Output the [x, y] coordinate of the center of the cell containing the given text.  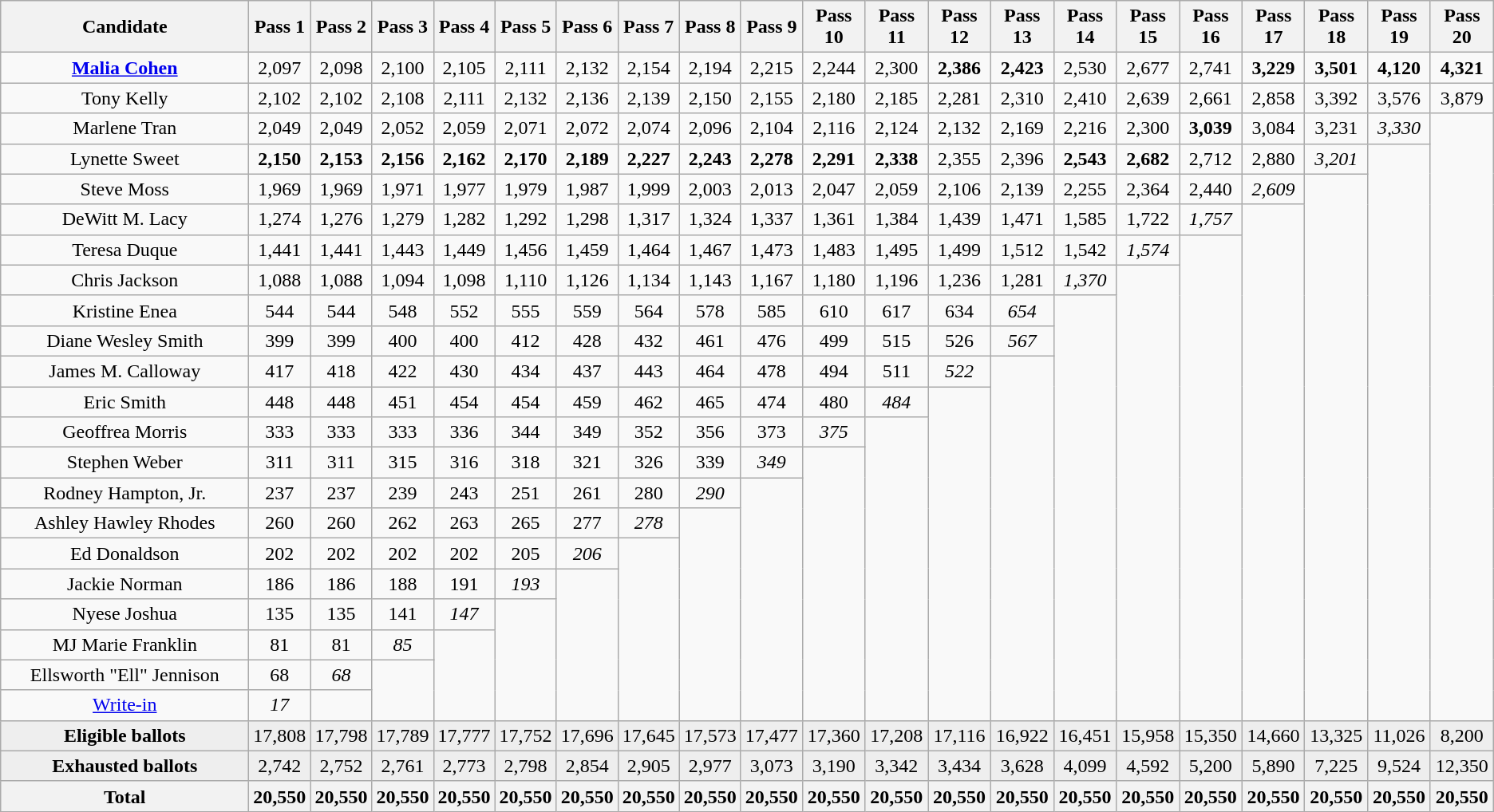
3,229 [1274, 68]
278 [648, 523]
3,342 [896, 766]
193 [525, 584]
552 [464, 310]
Diane Wesley Smith [125, 341]
1,317 [648, 219]
3,576 [1400, 98]
7,225 [1336, 766]
1,467 [710, 250]
465 [710, 401]
2,338 [896, 159]
2,136 [587, 98]
Pass 10 [833, 27]
1,512 [1022, 250]
356 [710, 432]
2,423 [1022, 68]
Pass 17 [1274, 27]
515 [896, 341]
443 [648, 371]
239 [402, 493]
326 [648, 463]
451 [402, 401]
1,987 [587, 189]
13,325 [1336, 735]
2,364 [1148, 189]
434 [525, 371]
2,104 [771, 128]
1,443 [402, 250]
261 [587, 493]
Pass 9 [771, 27]
Jackie Norman [125, 584]
14,660 [1274, 735]
2,440 [1211, 189]
1,370 [1085, 280]
5,200 [1211, 766]
3,231 [1336, 128]
476 [771, 341]
Lynette Sweet [125, 159]
1,456 [525, 250]
277 [587, 523]
Pass 6 [587, 27]
206 [587, 554]
2,244 [833, 68]
3,073 [771, 766]
1,499 [959, 250]
2,386 [959, 68]
205 [525, 554]
Pass 20 [1462, 27]
Pass 4 [464, 27]
17,777 [464, 735]
Marlene Tran [125, 128]
1,110 [525, 280]
3,201 [1336, 159]
2,169 [1022, 128]
316 [464, 463]
2,154 [648, 68]
1,471 [1022, 219]
634 [959, 310]
2,105 [464, 68]
2,410 [1085, 98]
3,434 [959, 766]
2,180 [833, 98]
417 [279, 371]
437 [587, 371]
2,310 [1022, 98]
2,396 [1022, 159]
494 [833, 371]
3,392 [1336, 98]
2,156 [402, 159]
Pass 1 [279, 27]
375 [833, 432]
1,542 [1085, 250]
17,360 [833, 735]
2,096 [710, 128]
1,722 [1148, 219]
1,574 [1148, 250]
17,808 [279, 735]
17,789 [402, 735]
1,971 [402, 189]
Pass 3 [402, 27]
2,108 [402, 98]
1,337 [771, 219]
12,350 [1462, 766]
1,483 [833, 250]
1,757 [1211, 219]
2,609 [1274, 189]
17,798 [342, 735]
567 [1022, 341]
1,459 [587, 250]
654 [1022, 310]
17,752 [525, 735]
2,189 [587, 159]
2,071 [525, 128]
2,215 [771, 68]
2,905 [648, 766]
1,439 [959, 219]
1,384 [896, 219]
2,072 [587, 128]
2,153 [342, 159]
Exhausted ballots [125, 766]
315 [402, 463]
1,449 [464, 250]
Pass 11 [896, 27]
373 [771, 432]
2,858 [1274, 98]
4,592 [1148, 766]
11,026 [1400, 735]
17 [279, 705]
Pass 15 [1148, 27]
4,099 [1085, 766]
2,185 [896, 98]
2,854 [587, 766]
2,255 [1085, 189]
263 [464, 523]
16,451 [1085, 735]
Geoffrea Morris [125, 432]
3,039 [1211, 128]
188 [402, 584]
Ellsworth "Ell" Jennison [125, 675]
2,243 [710, 159]
Tony Kelly [125, 98]
2,752 [342, 766]
478 [771, 371]
522 [959, 371]
321 [587, 463]
610 [833, 310]
2,074 [648, 128]
191 [464, 584]
2,741 [1211, 68]
1,236 [959, 280]
290 [710, 493]
2,530 [1085, 68]
462 [648, 401]
1,167 [771, 280]
2,543 [1085, 159]
15,958 [1148, 735]
1,196 [896, 280]
2,106 [959, 189]
Chris Jackson [125, 280]
1,999 [648, 189]
Pass 5 [525, 27]
1,292 [525, 219]
2,742 [279, 766]
3,084 [1274, 128]
Kristine Enea [125, 310]
2,291 [833, 159]
2,003 [710, 189]
Malia Cohen [125, 68]
578 [710, 310]
480 [833, 401]
280 [648, 493]
1,361 [833, 219]
2,639 [1148, 98]
526 [959, 341]
Pass 16 [1211, 27]
16,922 [1022, 735]
2,162 [464, 159]
1,281 [1022, 280]
555 [525, 310]
85 [402, 644]
1,298 [587, 219]
17,573 [710, 735]
428 [587, 341]
2,880 [1274, 159]
2,798 [525, 766]
3,628 [1022, 766]
Pass 12 [959, 27]
511 [896, 371]
2,097 [279, 68]
585 [771, 310]
1,279 [402, 219]
243 [464, 493]
1,324 [710, 219]
8,200 [1462, 735]
James M. Calloway [125, 371]
2,155 [771, 98]
336 [464, 432]
418 [342, 371]
2,013 [771, 189]
459 [587, 401]
2,047 [833, 189]
2,977 [710, 766]
Pass 13 [1022, 27]
352 [648, 432]
Ed Donaldson [125, 554]
1,274 [279, 219]
Write-in [125, 705]
MJ Marie Franklin [125, 644]
1,977 [464, 189]
2,098 [342, 68]
484 [896, 401]
17,477 [771, 735]
Ashley Hawley Rhodes [125, 523]
265 [525, 523]
1,276 [342, 219]
5,890 [1274, 766]
2,116 [833, 128]
339 [710, 463]
1,495 [896, 250]
Stephen Weber [125, 463]
9,524 [1400, 766]
Pass 14 [1085, 27]
Pass 8 [710, 27]
2,281 [959, 98]
17,645 [648, 735]
2,170 [525, 159]
422 [402, 371]
1,098 [464, 280]
17,696 [587, 735]
548 [402, 310]
1,134 [648, 280]
2,278 [771, 159]
251 [525, 493]
2,194 [710, 68]
DeWitt M. Lacy [125, 219]
2,052 [402, 128]
262 [402, 523]
318 [525, 463]
4,120 [1400, 68]
1,282 [464, 219]
Pass 7 [648, 27]
2,661 [1211, 98]
1,585 [1085, 219]
Eric Smith [125, 401]
564 [648, 310]
344 [525, 432]
3,330 [1400, 128]
432 [648, 341]
461 [710, 341]
1,180 [833, 280]
412 [525, 341]
1,126 [587, 280]
Teresa Duque [125, 250]
1,473 [771, 250]
3,501 [1336, 68]
617 [896, 310]
3,190 [833, 766]
2,677 [1148, 68]
Rodney Hampton, Jr. [125, 493]
2,682 [1148, 159]
Pass 18 [1336, 27]
Total [125, 796]
2,773 [464, 766]
499 [833, 341]
2,216 [1085, 128]
430 [464, 371]
2,761 [402, 766]
1,464 [648, 250]
1,143 [710, 280]
141 [402, 614]
2,100 [402, 68]
2,712 [1211, 159]
464 [710, 371]
17,116 [959, 735]
Pass 19 [1400, 27]
17,208 [896, 735]
4,321 [1462, 68]
147 [464, 614]
2,355 [959, 159]
Eligible ballots [125, 735]
1,979 [525, 189]
2,227 [648, 159]
Steve Moss [125, 189]
2,124 [896, 128]
Nyese Joshua [125, 614]
Candidate [125, 27]
474 [771, 401]
559 [587, 310]
15,350 [1211, 735]
3,879 [1462, 98]
1,094 [402, 280]
Pass 2 [342, 27]
